Pinpoint the cell where the given text exists, returning its (x, y) midpoint coordinate. 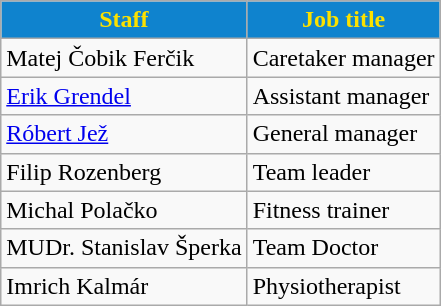
Erik Grendel (124, 96)
General manager (344, 134)
Imrich Kalmár (124, 286)
Caretaker manager (344, 58)
Team leader (344, 172)
Staff (124, 20)
Assistant manager (344, 96)
Michal Polačko (124, 210)
Matej Čobik Ferčik (124, 58)
Physiotherapist (344, 286)
Filip Rozenberg (124, 172)
Job title (344, 20)
MUDr. Stanislav Šperka (124, 248)
Team Doctor (344, 248)
Róbert Jež (124, 134)
Fitness trainer (344, 210)
